Capture the cell that displays the provided text and extract its [x, y] central coordinate. 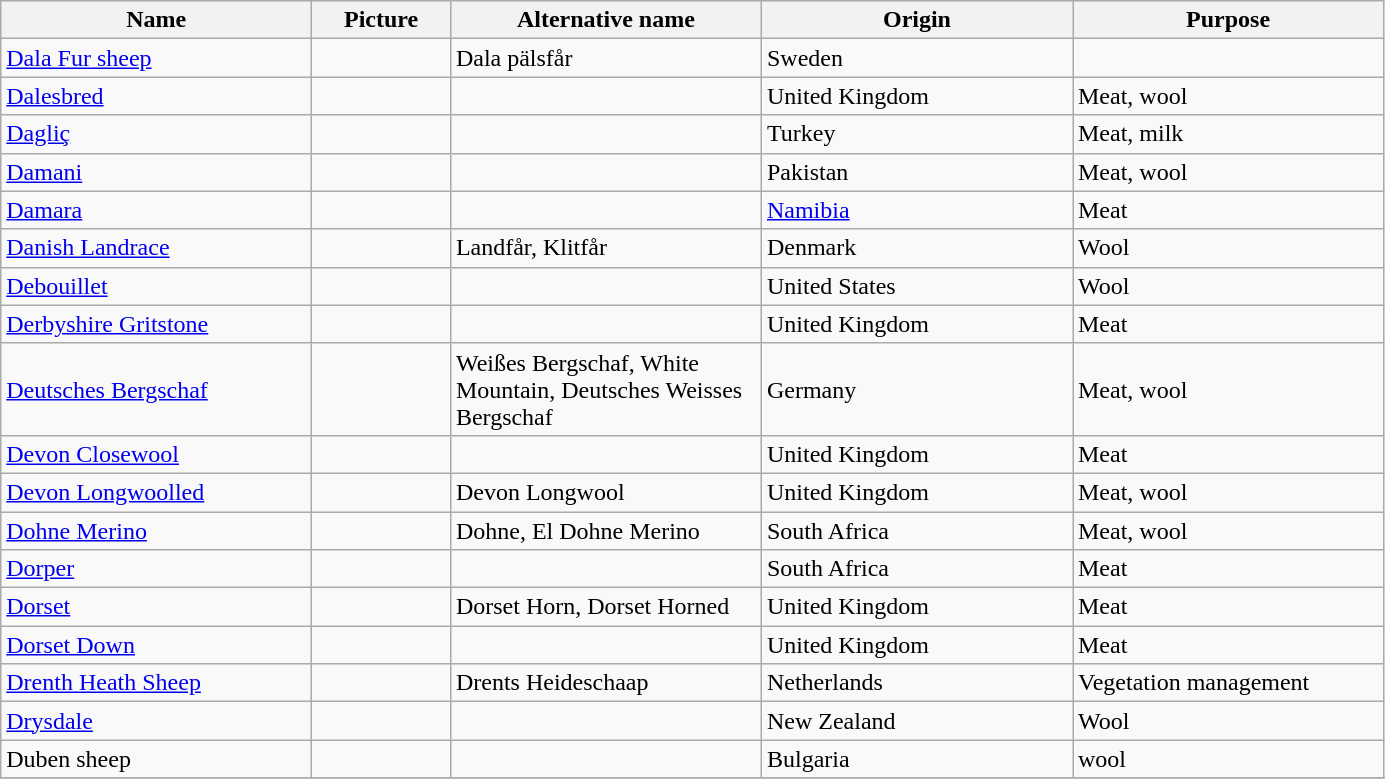
Damara [156, 210]
New Zealand [916, 721]
Dala pälsfår [606, 58]
Dorset [156, 607]
Dorper [156, 569]
Debouillet [156, 286]
Weißes Bergschaf, White Mountain, Deutsches Weisses Bergschaf [606, 389]
Drenth Heath Sheep [156, 683]
Picture [382, 20]
Alternative name [606, 20]
Drents Heideschaap [606, 683]
Name [156, 20]
Dohne, El Dohne Merino [606, 531]
United States [916, 286]
Dala Fur sheep [156, 58]
Turkey [916, 134]
Germany [916, 389]
Duben sheep [156, 759]
Denmark [916, 248]
wool [1228, 759]
Namibia [916, 210]
Danish Landrace [156, 248]
Bulgaria [916, 759]
Derbyshire Gritstone [156, 324]
Vegetation management [1228, 683]
Dalesbred [156, 96]
Sweden [916, 58]
Devon Longwool [606, 492]
Netherlands [916, 683]
Devon Closewool [156, 454]
Dorset Horn, Dorset Horned [606, 607]
Dagliç [156, 134]
Drysdale [156, 721]
Origin [916, 20]
Damani [156, 172]
Dorset Down [156, 645]
Devon Longwoolled [156, 492]
Pakistan [916, 172]
Meat, milk [1228, 134]
Purpose [1228, 20]
Dohne Merino [156, 531]
Deutsches Bergschaf [156, 389]
Landfår, Klitfår [606, 248]
